Identify which cell holds the provided text, then report its [x, y] central coordinate. 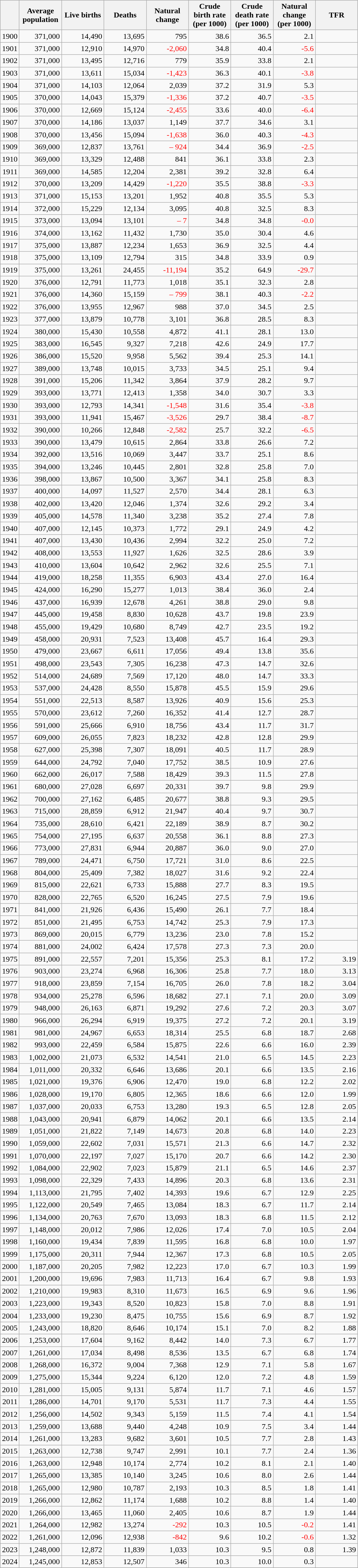
7,260 [125, 713]
12,980 [83, 1488]
6,805 [125, 1094]
1901 [10, 48]
1956 [10, 725]
1.77 [336, 1340]
9.0 [252, 848]
715,000 [41, 811]
537,000 [41, 688]
15.2 [294, 934]
20,331 [167, 787]
19,230 [83, 1316]
437,000 [41, 602]
17,578 [167, 946]
12,678 [125, 602]
7,031 [125, 1143]
-0.6 [294, 1537]
2,039 [167, 85]
1909 [10, 147]
1953 [10, 688]
14,742 [167, 922]
34.0 [210, 393]
6,421 [125, 824]
7,944 [125, 1254]
6,906 [125, 1082]
3,095 [167, 208]
20.8 [210, 1131]
13,162 [83, 233]
1946 [10, 602]
3.9 [294, 553]
1940 [10, 528]
15,878 [167, 688]
6,436 [125, 910]
10,266 [83, 430]
1.92 [336, 1316]
7,402 [125, 1193]
1,200,000 [41, 1279]
1902 [10, 61]
7,368 [167, 1365]
12,223 [167, 1266]
12,234 [125, 245]
841,000 [41, 910]
23.9 [294, 614]
45.7 [210, 639]
30.4 [252, 233]
2.3 [294, 159]
15,571 [167, 1143]
1966 [10, 848]
1948 [10, 627]
1985 [10, 1082]
13,037 [125, 122]
7,823 [125, 737]
372,000 [41, 208]
1958 [10, 750]
49.4 [210, 651]
3.04 [336, 984]
1.59 [336, 1377]
1972 [10, 922]
16,290 [83, 590]
16,372 [83, 1365]
1,358 [167, 393]
26,294 [83, 1020]
1.67 [336, 1365]
23.5 [252, 627]
8.0 [252, 1476]
7,523 [125, 639]
12,507 [125, 1562]
-8.7 [294, 418]
15.8 [210, 1303]
11,673 [167, 1291]
735,000 [41, 824]
3.09 [336, 996]
20,887 [167, 848]
9.4 [294, 368]
13,688 [83, 1426]
6,968 [125, 971]
1982 [10, 1045]
7,465 [125, 1205]
15,879 [167, 1168]
17.4 [210, 1230]
1,259,000 [41, 1426]
-0.0 [294, 221]
795 [167, 36]
40.5 [210, 750]
17,604 [83, 1340]
1,248,000 [41, 1549]
1.9 [294, 1512]
26.0 [210, 984]
12.7 [252, 713]
1904 [10, 85]
12,064 [125, 85]
29.5 [294, 799]
12.2 [294, 1082]
10,787 [125, 1488]
4.8 [294, 1377]
15,005 [83, 1390]
1,051,000 [41, 1131]
27.4 [252, 516]
-1,638 [167, 134]
26,163 [83, 1008]
45.5 [210, 688]
10,015 [125, 368]
10,755 [167, 1316]
1990 [10, 1143]
1,374 [167, 504]
27.2 [210, 1020]
3,101 [167, 319]
12,872 [83, 1549]
9,440 [125, 1426]
1,626 [167, 553]
14,360 [83, 294]
6,733 [125, 885]
754,000 [41, 836]
13,274 [125, 1525]
27.7 [210, 885]
41.4 [210, 713]
23,612 [83, 713]
2021 [10, 1525]
8,310 [125, 1291]
1,268,000 [41, 1365]
815,000 [41, 885]
1,011,000 [41, 1070]
-842 [167, 1537]
16.8 [210, 1242]
1963 [10, 811]
12,365 [167, 1094]
16,306 [167, 971]
25,278 [83, 996]
22,197 [83, 1156]
2022 [10, 1537]
4,248 [167, 1426]
405,000 [41, 516]
27,195 [83, 836]
13,553 [83, 553]
1907 [10, 122]
1981 [10, 1033]
15,170 [167, 1156]
10.1 [210, 1451]
1988 [10, 1119]
20,033 [83, 1106]
2009 [10, 1377]
-3.3 [294, 184]
19.0 [210, 1082]
25,409 [83, 873]
10,642 [125, 565]
-11,194 [167, 270]
1,084,000 [41, 1168]
7.5 [252, 1426]
7,433 [125, 1180]
2017 [10, 1476]
19.5 [294, 885]
1.88 [336, 1328]
11,595 [167, 1242]
6,520 [125, 897]
27,162 [83, 799]
13,495 [83, 61]
1900 [10, 36]
2.68 [336, 1033]
29.2 [252, 504]
1.57 [336, 1390]
18,027 [167, 873]
1935 [10, 467]
13,955 [83, 307]
13.6 [294, 1180]
15,344 [83, 1377]
15,034 [125, 73]
8,646 [125, 1328]
26.1 [210, 910]
21,947 [167, 811]
6,750 [125, 860]
1975 [10, 959]
15,094 [125, 134]
42.7 [210, 627]
11,527 [125, 491]
14,393 [167, 1193]
Natural change (per 1000) [294, 15]
479,000 [41, 651]
14,970 [125, 48]
7,569 [125, 676]
2.12 [336, 1217]
6,944 [125, 848]
35.4 [252, 405]
2019 [10, 1500]
27.1 [210, 996]
4.1 [294, 1414]
TFR [336, 15]
1,952 [167, 196]
514,000 [41, 676]
Natural change [167, 15]
3,367 [167, 479]
9,327 [125, 344]
42.8 [210, 737]
39.4 [210, 356]
35.6 [294, 651]
26,055 [83, 737]
1913 [10, 196]
445,000 [41, 614]
1957 [10, 737]
16.0 [294, 1045]
2015 [10, 1451]
37.9 [210, 381]
21.0 [210, 1057]
6,646 [125, 1070]
7,023 [125, 1168]
2010 [10, 1390]
1959 [10, 762]
391,000 [41, 381]
1,730 [167, 233]
42.6 [210, 344]
12,848 [125, 430]
1962 [10, 799]
19,458 [83, 614]
29.3 [294, 639]
1.55 [336, 1402]
24,002 [83, 946]
2006 [10, 1340]
1.54 [336, 1414]
33.6 [210, 110]
1992 [10, 1168]
948,000 [41, 1008]
18,314 [167, 1033]
2,774 [167, 1463]
2.02 [336, 1082]
11,941 [83, 418]
2.32 [336, 1143]
1,122,000 [41, 1205]
26.6 [252, 442]
24,792 [83, 762]
2.5 [294, 307]
1920 [10, 282]
7.4 [252, 1414]
966,000 [41, 1020]
346 [167, 1562]
881,000 [41, 946]
374,000 [41, 233]
1,653 [167, 245]
1,002,000 [41, 1057]
11,174 [125, 1500]
1941 [10, 540]
15,206 [83, 381]
934,000 [41, 996]
1961 [10, 787]
13,236 [167, 934]
17,752 [167, 762]
7,307 [125, 750]
23,859 [83, 984]
-1,548 [167, 405]
7,382 [125, 873]
14,341 [125, 405]
392,000 [41, 454]
30.2 [294, 824]
1929 [10, 393]
7,986 [125, 1230]
25.0 [252, 540]
1949 [10, 639]
40.0 [252, 110]
1906 [10, 110]
15,520 [83, 356]
5.8 [294, 1365]
19,343 [83, 1303]
41.1 [210, 331]
4,872 [167, 331]
1943 [10, 565]
6.3 [294, 491]
12,046 [125, 504]
6,779 [125, 934]
1984 [10, 1070]
15,124 [125, 110]
12,367 [167, 1254]
6,637 [125, 836]
40.1 [252, 73]
18,820 [83, 1328]
1977 [10, 984]
27,028 [83, 787]
9,747 [125, 1451]
13,209 [83, 184]
2.25 [336, 1193]
12,145 [83, 528]
2016 [10, 1463]
7,149 [125, 1131]
15,277 [125, 590]
11,060 [125, 1512]
25,398 [83, 750]
1937 [10, 491]
13,926 [167, 700]
38.1 [210, 294]
16,352 [167, 713]
Crude death rate (per 1000) [252, 15]
36.3 [210, 73]
3,447 [167, 454]
981,000 [41, 1033]
14,502 [83, 1414]
22,902 [83, 1168]
5,874 [167, 1390]
8,587 [125, 700]
1,245,000 [41, 1562]
35.1 [210, 282]
40.7 [252, 98]
22.4 [294, 873]
1.4 [294, 1500]
903,000 [41, 971]
11,839 [125, 1549]
8,536 [167, 1353]
15,430 [83, 331]
19.2 [294, 627]
-292 [167, 1525]
1978 [10, 996]
10,373 [125, 528]
16,245 [167, 897]
14,585 [83, 172]
398,000 [41, 479]
1923 [10, 319]
570,000 [41, 713]
-1,336 [167, 98]
13,604 [83, 565]
2012 [10, 1414]
1.43 [336, 1439]
14,673 [167, 1131]
12,910 [83, 48]
20,015 [83, 934]
18,429 [167, 774]
12,967 [125, 307]
19,434 [83, 1242]
10,615 [125, 442]
13,695 [125, 36]
3,864 [167, 381]
2013 [10, 1426]
23,667 [83, 651]
1,264,000 [41, 1525]
14.6 [294, 1168]
-1,220 [167, 184]
21.3 [210, 1143]
1944 [10, 578]
20,332 [83, 1070]
– 924 [167, 147]
18,091 [167, 750]
13,094 [83, 221]
12,096 [83, 1537]
28,610 [83, 824]
19,983 [83, 1291]
1.74 [336, 1353]
13,246 [83, 467]
6,903 [167, 578]
9,162 [125, 1340]
2,193 [167, 1488]
5,159 [167, 1414]
2,991 [167, 1451]
988 [167, 307]
20,012 [83, 1230]
14,043 [83, 98]
28.5 [252, 319]
1.8 [294, 1488]
627,000 [41, 750]
5,531 [167, 1402]
1,243,000 [41, 1328]
32.3 [252, 282]
11,355 [125, 578]
20,941 [83, 1119]
37.0 [210, 307]
1,043,000 [41, 1119]
19.8 [252, 614]
410,000 [41, 565]
1,187,000 [41, 1266]
-2,455 [167, 110]
16,238 [167, 664]
7,588 [125, 774]
13,283 [83, 1439]
2,570 [167, 491]
22,557 [83, 959]
1.96 [336, 1291]
1986 [10, 1094]
2004 [10, 1316]
1983 [10, 1057]
13,420 [83, 504]
15,379 [125, 98]
458,000 [41, 639]
10,778 [125, 319]
1,160,000 [41, 1242]
2.39 [336, 1045]
1916 [10, 233]
1,013 [167, 590]
789,000 [41, 860]
33.3 [294, 676]
1934 [10, 454]
1919 [10, 270]
14,186 [83, 122]
0.9 [294, 258]
14,701 [83, 1402]
-6.4 [294, 110]
1,033 [167, 1549]
1973 [10, 934]
1,688 [167, 1500]
12,026 [167, 1230]
1,098,000 [41, 1180]
13,748 [83, 368]
15,229 [83, 208]
869,000 [41, 934]
-2,582 [167, 430]
14,429 [125, 184]
419,000 [41, 578]
6,879 [125, 1119]
2014 [10, 1439]
28.2 [252, 381]
3.1 [294, 122]
-2.2 [294, 294]
22,513 [83, 700]
12,488 [125, 159]
28,859 [83, 811]
40.9 [210, 700]
1971 [10, 910]
18.7 [294, 1033]
13,516 [83, 454]
16,939 [83, 602]
1947 [10, 614]
-1,423 [167, 73]
2008 [10, 1365]
1931 [10, 418]
1915 [10, 221]
6,871 [125, 1008]
1950 [10, 651]
1979 [10, 1008]
20,677 [167, 799]
1,148,000 [41, 1230]
1922 [10, 307]
1.97 [336, 1242]
Live births [83, 15]
19,375 [167, 1020]
3.07 [336, 1008]
18,682 [167, 996]
591,000 [41, 725]
6,120 [167, 1377]
14.2 [294, 1156]
841 [167, 159]
7,027 [125, 1156]
1910 [10, 159]
26,017 [83, 774]
21,822 [83, 1131]
18.4 [294, 910]
389,000 [41, 368]
1,113,000 [41, 1193]
10,628 [167, 614]
20,311 [83, 1254]
-2.5 [294, 147]
9,958 [125, 356]
11,432 [125, 233]
21,073 [83, 1057]
1,175,000 [41, 1254]
1,210,000 [41, 1291]
19,170 [83, 1094]
12,669 [83, 110]
13,084 [167, 1205]
1,233,000 [41, 1316]
455,000 [41, 627]
13,109 [83, 258]
24,455 [125, 270]
16,705 [167, 984]
16,545 [83, 344]
22,621 [83, 885]
1.39 [336, 1549]
2020 [10, 1512]
2011 [10, 1402]
14.1 [294, 356]
28.6 [252, 553]
1987 [10, 1106]
1976 [10, 971]
24,471 [83, 860]
11,340 [125, 516]
644,000 [41, 762]
7,839 [125, 1242]
10,436 [125, 540]
21,495 [83, 922]
31.9 [252, 85]
21.1 [210, 1168]
31.7 [294, 725]
7,983 [125, 1279]
1,070,000 [41, 1156]
1.32 [336, 1537]
918,000 [41, 984]
828,000 [41, 897]
1921 [10, 294]
20,931 [83, 639]
33.7 [210, 454]
10,500 [125, 479]
15,875 [167, 1045]
12,862 [83, 1500]
1980 [10, 1020]
28.9 [294, 750]
13,280 [167, 1106]
14,541 [167, 1057]
7,670 [125, 1217]
15,159 [125, 294]
1996 [10, 1217]
2000 [10, 1266]
1914 [10, 208]
31.0 [210, 860]
13,329 [83, 159]
2003 [10, 1303]
29.6 [294, 688]
1974 [10, 946]
5,562 [167, 356]
11,342 [125, 381]
1,253,000 [41, 1340]
2,864 [167, 442]
4.2 [294, 528]
37.7 [210, 122]
3.13 [336, 971]
15,888 [167, 885]
2.31 [336, 1180]
19.3 [210, 1106]
13,093 [167, 1217]
21,926 [83, 910]
1991 [10, 1156]
12,938 [125, 1537]
36.5 [252, 36]
22,765 [83, 897]
10,445 [125, 467]
1,021,000 [41, 1082]
12,738 [83, 1451]
20,558 [167, 836]
-6.5 [294, 430]
17,034 [83, 1353]
10,140 [125, 1476]
1.91 [336, 1303]
0.3 [294, 1562]
13,201 [125, 196]
8,442 [167, 1340]
394,000 [41, 467]
12,716 [125, 61]
22,459 [83, 1045]
29.7 [210, 418]
7,218 [167, 344]
13,686 [167, 1070]
498,000 [41, 664]
35.9 [210, 61]
1917 [10, 245]
34.1 [210, 479]
22,329 [83, 1180]
6.4 [294, 172]
15,356 [167, 959]
9,682 [125, 1439]
3.3 [294, 393]
1924 [10, 331]
27.5 [210, 897]
12,794 [125, 258]
2024 [10, 1562]
19,292 [167, 1008]
Average population [41, 15]
13,101 [125, 221]
1.36 [336, 1451]
-29.7 [294, 270]
1,256,000 [41, 1414]
13,465 [83, 1512]
7,305 [125, 664]
-2,060 [167, 48]
12,791 [83, 282]
19,429 [83, 627]
18,258 [83, 578]
1,037,000 [41, 1106]
2.30 [336, 1156]
21,795 [83, 1193]
17.2 [294, 959]
1951 [10, 664]
18.2 [294, 984]
12,837 [83, 147]
1969 [10, 885]
-3,526 [167, 418]
17,120 [167, 676]
1926 [10, 356]
14,103 [83, 85]
9.3 [252, 799]
3,733 [167, 368]
1960 [10, 774]
39.3 [210, 774]
2.37 [336, 1168]
1927 [10, 368]
402,000 [41, 504]
1965 [10, 836]
13,456 [83, 134]
2,994 [167, 540]
551,000 [41, 700]
6,532 [125, 1057]
20,763 [83, 1217]
1912 [10, 184]
2.16 [336, 1070]
15.9 [252, 688]
1952 [10, 676]
1933 [10, 442]
13,867 [83, 479]
12,793 [83, 405]
2,962 [167, 565]
17.0 [210, 1266]
1939 [10, 516]
609,000 [41, 737]
1,149 [167, 122]
1967 [10, 860]
315 [167, 258]
25.7 [210, 430]
Crude birth rate (per 1000) [210, 15]
1905 [10, 98]
– 7 [167, 221]
38.5 [210, 762]
13,879 [83, 319]
-0.2 [294, 1525]
18.6 [210, 1094]
373,000 [41, 221]
8,749 [167, 627]
1903 [10, 73]
2.6 [294, 1476]
662,000 [41, 774]
8,498 [125, 1353]
18.0 [294, 971]
15,467 [125, 418]
13,479 [83, 442]
1,018 [167, 282]
17,721 [167, 860]
10,069 [125, 454]
2002 [10, 1291]
6,584 [125, 1045]
1930 [10, 405]
13,430 [83, 540]
12,948 [83, 1463]
9.2 [252, 873]
2023 [10, 1549]
2,381 [167, 172]
1955 [10, 713]
11,927 [125, 553]
17.7 [294, 344]
1,286,000 [41, 1402]
47.3 [210, 664]
1911 [10, 172]
7,154 [125, 984]
9,170 [125, 1402]
8.5 [252, 1488]
1,281,000 [41, 1390]
1,134,000 [41, 1217]
1918 [10, 258]
12,853 [83, 1562]
1,059,000 [41, 1143]
27.8 [294, 774]
1,772 [167, 528]
34.6 [252, 122]
6,596 [125, 996]
19,376 [83, 1082]
1968 [10, 873]
-4.3 [294, 134]
22.5 [294, 860]
6,919 [125, 1020]
24,428 [83, 688]
14.5 [294, 1057]
1.93 [336, 1279]
2001 [10, 1279]
1,223,000 [41, 1303]
6,653 [125, 1033]
16.5 [210, 1291]
18,756 [167, 725]
8,550 [125, 688]
1970 [10, 897]
0.8 [294, 1549]
29.1 [210, 528]
-5.6 [294, 48]
35.0 [210, 233]
6,611 [125, 651]
64.9 [252, 270]
1,028,000 [41, 1094]
1942 [10, 553]
9,131 [125, 1390]
8,830 [125, 614]
380,000 [41, 331]
14,896 [167, 1180]
1928 [10, 381]
424,000 [41, 590]
1964 [10, 824]
2,405 [167, 1512]
1936 [10, 479]
6,910 [125, 725]
8,475 [125, 1316]
8,520 [125, 1303]
9,224 [125, 1377]
10,680 [125, 627]
400,000 [41, 491]
1954 [10, 700]
24,967 [83, 1033]
377,000 [41, 319]
2,801 [167, 467]
10,558 [125, 331]
1998 [10, 1242]
1932 [10, 430]
25,666 [83, 725]
9,004 [125, 1365]
993,000 [41, 1045]
10,823 [167, 1303]
13,887 [83, 245]
851,000 [41, 922]
23,543 [83, 664]
33.9 [252, 258]
22,189 [167, 824]
28.7 [294, 713]
6,912 [125, 811]
1993 [10, 1180]
680,000 [41, 787]
17,056 [167, 651]
19,696 [83, 1279]
9,343 [125, 1414]
3,238 [167, 516]
20,205 [83, 1266]
2018 [10, 1488]
773,000 [41, 848]
1925 [10, 344]
24,689 [83, 676]
1994 [10, 1193]
1945 [10, 590]
700,000 [41, 799]
14,578 [83, 516]
13,611 [83, 73]
11,713 [167, 1279]
15,490 [167, 910]
408,000 [41, 553]
13,771 [83, 393]
13,408 [167, 639]
20.7 [210, 1156]
12,134 [125, 208]
779 [167, 61]
383,000 [41, 344]
4,261 [167, 602]
1,275,000 [41, 1377]
23.0 [210, 934]
1989 [10, 1131]
39.2 [210, 172]
15.1 [210, 1328]
7,201 [125, 959]
6,424 [125, 946]
11,773 [125, 282]
386,000 [41, 356]
12,413 [125, 393]
14,490 [83, 36]
14,062 [167, 1119]
2007 [10, 1353]
8.2 [294, 1328]
43.7 [210, 614]
9.5 [252, 1549]
38.6 [210, 36]
48.0 [210, 676]
13.8 [252, 651]
2.04 [336, 1230]
14,097 [83, 491]
38.9 [210, 824]
13,261 [83, 270]
1938 [10, 504]
13,761 [125, 147]
20,549 [83, 1205]
1995 [10, 1205]
23,274 [83, 971]
39.7 [210, 787]
13,385 [83, 1476]
7,040 [125, 762]
1908 [10, 134]
6,697 [125, 787]
22.6 [210, 1045]
3,245 [167, 1476]
13.0 [294, 331]
1997 [10, 1230]
29.0 [252, 602]
– 799 [167, 294]
891,000 [41, 959]
804,000 [41, 873]
2005 [10, 1328]
3,601 [167, 1439]
27,831 [83, 848]
22,602 [83, 1143]
-3.5 [294, 98]
Deaths [125, 15]
12,470 [167, 1082]
12,982 [83, 1525]
1999 [10, 1254]
18,232 [167, 737]
36.8 [210, 319]
12,204 [125, 172]
6,485 [125, 799]
15,153 [83, 196]
7,982 [125, 1266]
